Output the [X, Y] coordinate of the center of the cell containing the given text.  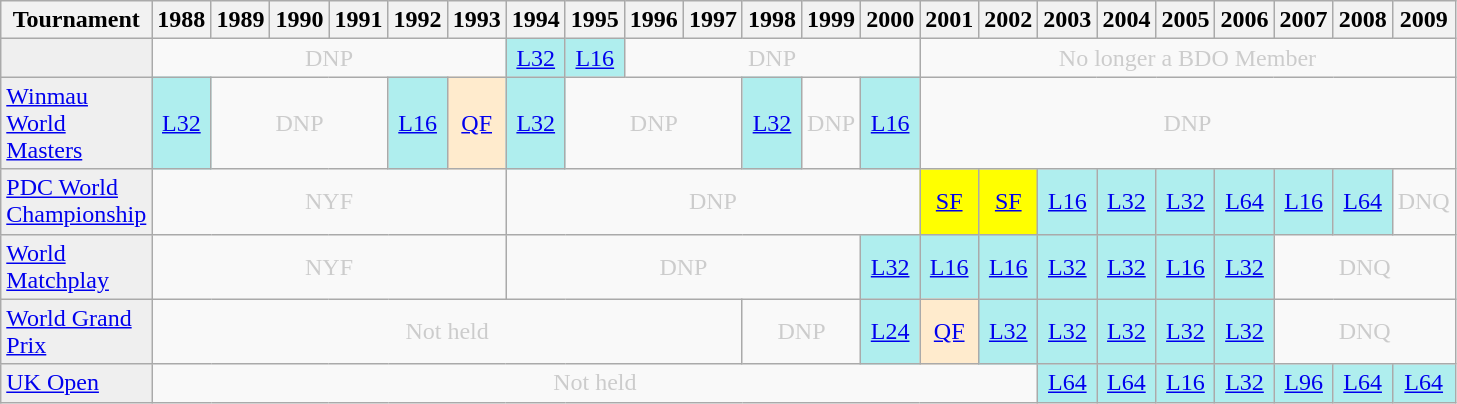
World Matchplay [76, 266]
1988 [182, 20]
UK Open [76, 383]
1989 [240, 20]
Winmau World Masters [76, 123]
2002 [1008, 20]
1999 [832, 20]
1998 [772, 20]
1994 [536, 20]
1996 [654, 20]
L96 [1304, 383]
No longer a BDO Member [1188, 58]
1997 [712, 20]
1993 [476, 20]
L24 [890, 332]
2005 [1186, 20]
2004 [1126, 20]
Tournament [76, 20]
World Grand Prix [76, 332]
1991 [358, 20]
1992 [418, 20]
PDC World Championship [76, 202]
1990 [300, 20]
2006 [1244, 20]
2009 [1424, 20]
2007 [1304, 20]
2001 [950, 20]
2003 [1068, 20]
2008 [1362, 20]
2000 [890, 20]
1995 [594, 20]
